For the text-containing cell, return its midpoint in (X, Y) coordinate format. 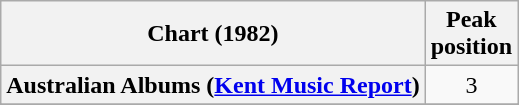
Australian Albums (Kent Music Report) (213, 85)
Peakposition (471, 34)
3 (471, 85)
Chart (1982) (213, 34)
